Find where the given text appears and provide that cell's center as (x, y) coordinate. 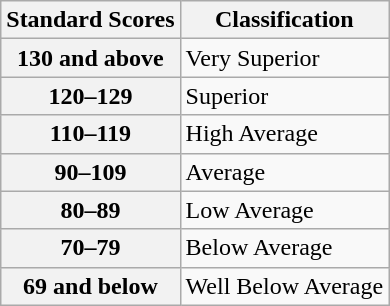
Below Average (284, 248)
120–129 (90, 96)
Average (284, 172)
80–89 (90, 210)
Low Average (284, 210)
Well Below Average (284, 286)
90–109 (90, 172)
High Average (284, 134)
Classification (284, 20)
70–79 (90, 248)
69 and below (90, 286)
Superior (284, 96)
Very Superior (284, 58)
Standard Scores (90, 20)
110–119 (90, 134)
130 and above (90, 58)
